Find where the given text appears and provide that cell's center as (X, Y) coordinate. 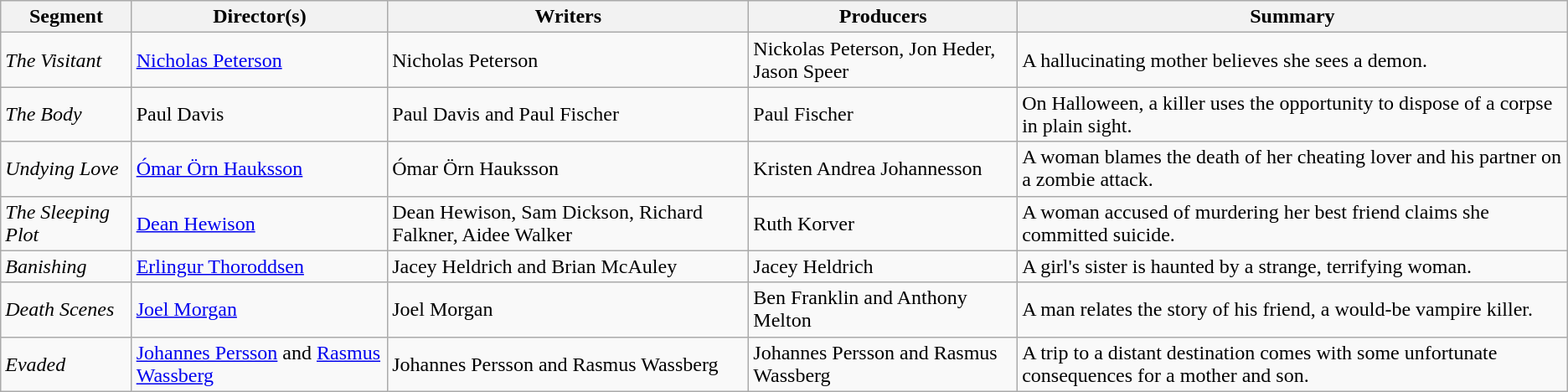
Kristen Andrea Johannesson (883, 169)
Writers (568, 17)
Paul Fischer (883, 114)
Director(s) (260, 17)
Paul Davis (260, 114)
Ben Franklin and Anthony Melton (883, 310)
Evaded (66, 364)
Jacey Heldrich (883, 266)
Producers (883, 17)
Summary (1293, 17)
A girl's sister is haunted by a strange, terrifying woman. (1293, 266)
Death Scenes (66, 310)
The Body (66, 114)
A hallucinating mother believes she sees a demon. (1293, 60)
A woman accused of murdering her best friend claims she committed suicide. (1293, 223)
The Visitant (66, 60)
Segment (66, 17)
Dean Hewison (260, 223)
Jacey Heldrich and Brian McAuley (568, 266)
Paul Davis and Paul Fischer (568, 114)
Dean Hewison, Sam Dickson, Richard Falkner, Aidee Walker (568, 223)
Banishing (66, 266)
Undying Love (66, 169)
A trip to a distant destination comes with some unfortunate consequences for a mother and son. (1293, 364)
A man relates the story of his friend, a would-be vampire killer. (1293, 310)
Nickolas Peterson, Jon Heder, Jason Speer (883, 60)
Erlingur Thoroddsen (260, 266)
Ruth Korver (883, 223)
On Halloween, a killer uses the opportunity to dispose of a corpse in plain sight. (1293, 114)
A woman blames the death of her cheating lover and his partner on a zombie attack. (1293, 169)
The Sleeping Plot (66, 223)
